Provide the [X, Y] coordinate of the cell's center where the given text is located.  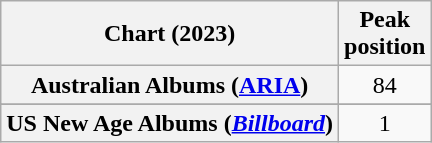
Australian Albums (ARIA) [170, 85]
Peakposition [385, 34]
1 [385, 123]
US New Age Albums (Billboard) [170, 123]
Chart (2023) [170, 34]
84 [385, 85]
